Find where the given text appears and provide that cell's center as (X, Y) coordinate. 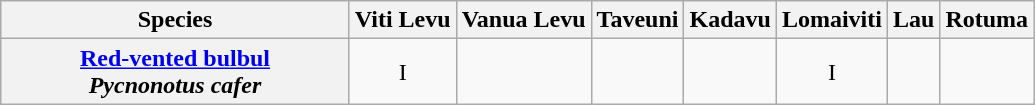
Rotuma (987, 20)
Taveuni (638, 20)
Kadavu (730, 20)
Vanua Levu (524, 20)
Lau (913, 20)
Viti Levu (402, 20)
Red-vented bulbulPycnonotus cafer (176, 72)
Lomaiviti (832, 20)
Species (176, 20)
